Return [X, Y] of the center of cell containing provided text 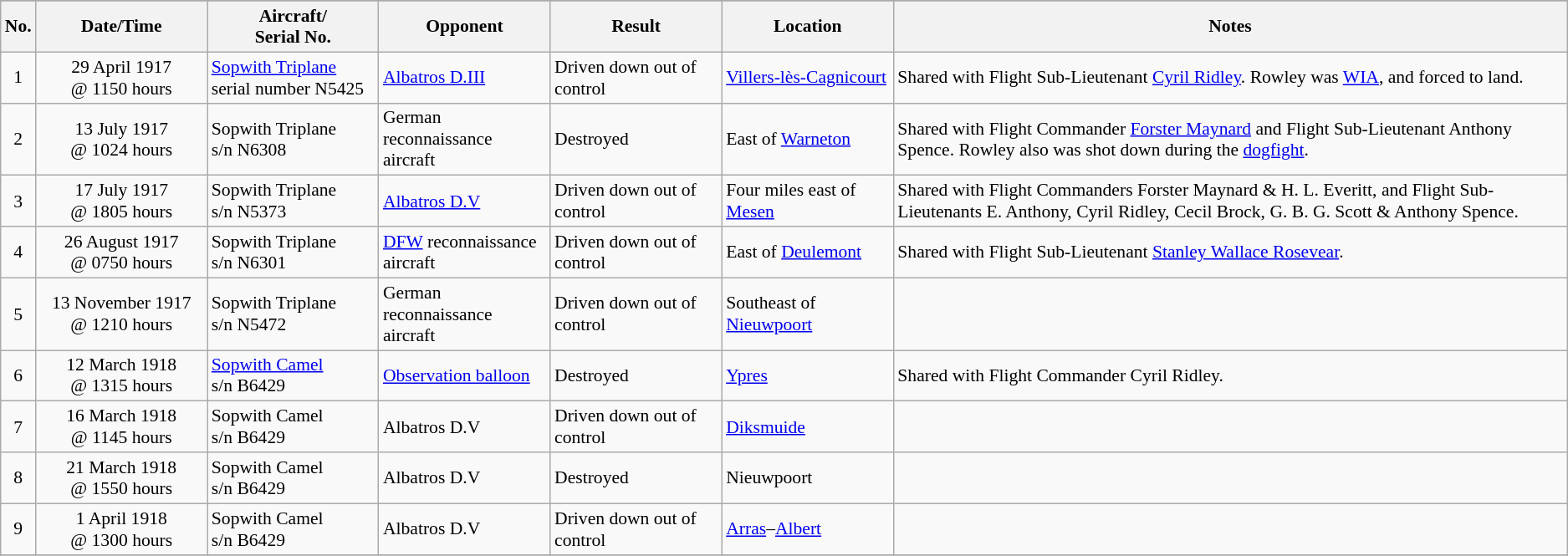
9 [18, 528]
Sopwith Triplane s/n N5373 [293, 201]
Result [636, 27]
Sopwith Triplaneserial number N5425 [293, 77]
Location [808, 27]
Shared with Flight Sub-Lieutenant Cyril Ridley. Rowley was WIA, and forced to land. [1229, 77]
2 [18, 139]
12 March 1918 @ 1315 hours [122, 376]
Date/Time [122, 27]
17 July 1917 @ 1805 hours [122, 201]
Opponent [465, 27]
29 April 1917 @ 1150 hours [122, 77]
DFW reconnaissance aircraft [465, 252]
5 [18, 314]
Sopwith Triplane s/n N6308 [293, 139]
Four miles east of Mesen [808, 201]
Diksmuide [808, 426]
4 [18, 252]
Sopwith Triplane s/n N5472 [293, 314]
Shared with Flight Sub-Lieutenant Stanley Wallace Rosevear. [1229, 252]
7 [18, 426]
Southeast of Nieuwpoort [808, 314]
13 July 1917 @ 1024 hours [122, 139]
1 April 1918 @ 1300 hours [122, 528]
East of Warneton [808, 139]
Shared with Flight Commander Cyril Ridley. [1229, 376]
13 November 1917 @ 1210 hours [122, 314]
Nieuwpoort [808, 478]
3 [18, 201]
21 March 1918 @ 1550 hours [122, 478]
No. [18, 27]
16 March 1918 @ 1145 hours [122, 426]
Observation balloon [465, 376]
Aircraft/Serial No. [293, 27]
Ypres [808, 376]
Sopwith Triplane s/n N6301 [293, 252]
26 August 1917 @ 0750 hours [122, 252]
Arras–Albert [808, 528]
8 [18, 478]
6 [18, 376]
Shared with Flight Commander Forster Maynard and Flight Sub-Lieutenant Anthony Spence. Rowley also was shot down during the dogfight. [1229, 139]
Notes [1229, 27]
Villers-lès-Cagnicourt [808, 77]
1 [18, 77]
East of Deulemont [808, 252]
Albatros D.III [465, 77]
